Return the (x, y) coordinate for the center point of the cell that contains the specified text.  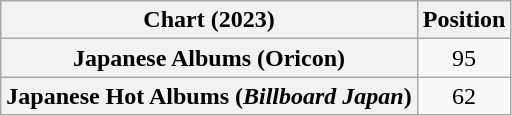
Japanese Hot Albums (Billboard Japan) (209, 96)
95 (464, 58)
Position (464, 20)
Japanese Albums (Oricon) (209, 58)
Chart (2023) (209, 20)
62 (464, 96)
